Scan for the cell matching the given text and deliver its (x, y) coordinate at center. 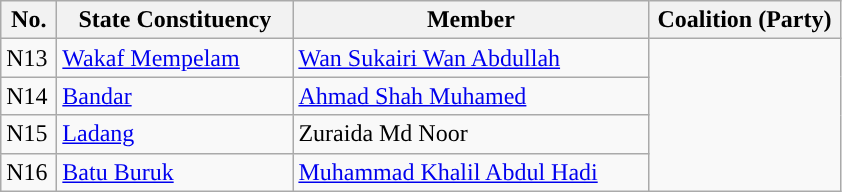
Coalition (Party) (744, 20)
Wakaf Mempelam (175, 58)
N14 (29, 96)
Member (471, 20)
Ladang (175, 134)
Bandar (175, 96)
Batu Buruk (175, 172)
State Constituency (175, 20)
N13 (29, 58)
Wan Sukairi Wan Abdullah (471, 58)
Ahmad Shah Muhamed (471, 96)
N16 (29, 172)
No. (29, 20)
N15 (29, 134)
Zuraida Md Noor (471, 134)
Muhammad Khalil Abdul Hadi (471, 172)
